From the cell containing the given text, extract its center point as (x, y) coordinate. 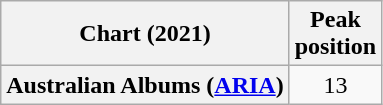
Australian Albums (ARIA) (145, 85)
Peakposition (335, 34)
Chart (2021) (145, 34)
13 (335, 85)
